Pinpoint the cell where the given text exists, returning its (x, y) midpoint coordinate. 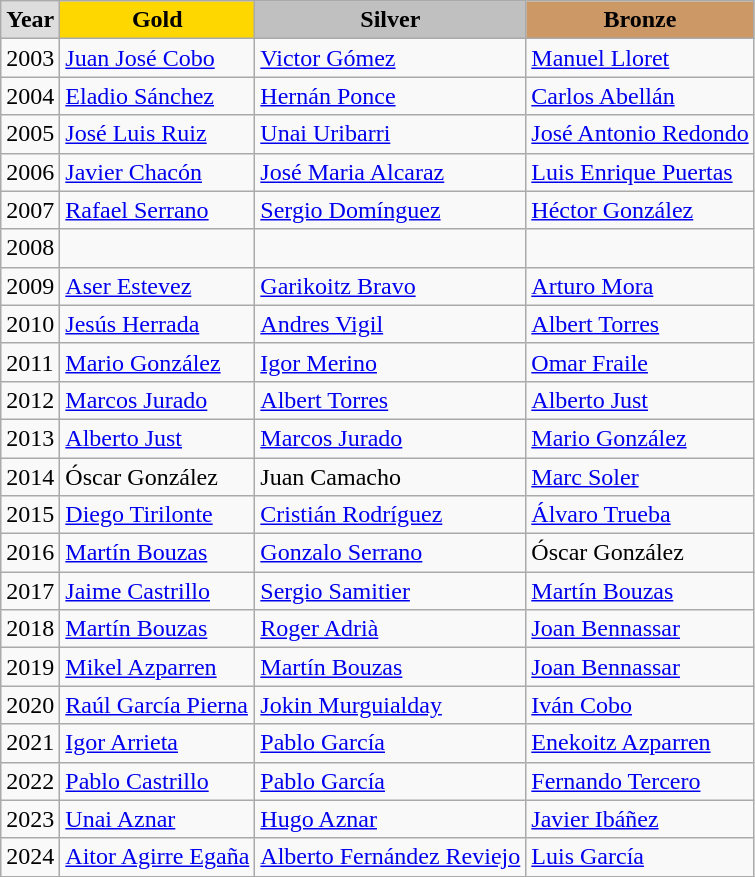
Fernando Tercero (640, 781)
2007 (30, 210)
Year (30, 20)
2006 (30, 172)
2012 (30, 400)
Javier Chacón (158, 172)
2020 (30, 705)
2011 (30, 362)
Silver (390, 20)
Victor Gómez (390, 58)
2017 (30, 591)
José Antonio Redondo (640, 134)
Marc Soler (640, 477)
Pablo Castrillo (158, 781)
2009 (30, 286)
Roger Adrià (390, 629)
2005 (30, 134)
Hernán Ponce (390, 96)
2003 (30, 58)
Garikoitz Bravo (390, 286)
2018 (30, 629)
Igor Arrieta (158, 743)
Unai Uribarri (390, 134)
Álvaro Trueba (640, 515)
Aser Estevez (158, 286)
2014 (30, 477)
2013 (30, 438)
Rafael Serrano (158, 210)
Manuel Lloret (640, 58)
2021 (30, 743)
José Maria Alcaraz (390, 172)
Iván Cobo (640, 705)
Mikel Azparren (158, 667)
Eladio Sánchez (158, 96)
Alberto Fernández Reviejo (390, 857)
Enekoitz Azparren (640, 743)
Diego Tirilonte (158, 515)
Luis García (640, 857)
2022 (30, 781)
2023 (30, 819)
2024 (30, 857)
Cristián Rodríguez (390, 515)
Unai Aznar (158, 819)
Arturo Mora (640, 286)
2008 (30, 248)
2015 (30, 515)
Jaime Castrillo (158, 591)
Aitor Agirre Egaña (158, 857)
Igor Merino (390, 362)
Bronze (640, 20)
2010 (30, 324)
2019 (30, 667)
Juan Camacho (390, 477)
Andres Vigil (390, 324)
Héctor González (640, 210)
Gonzalo Serrano (390, 553)
Sergio Samitier (390, 591)
Javier Ibáñez (640, 819)
Juan José Cobo (158, 58)
Gold (158, 20)
Raúl García Pierna (158, 705)
2016 (30, 553)
Omar Fraile (640, 362)
2004 (30, 96)
Jesús Herrada (158, 324)
Luis Enrique Puertas (640, 172)
José Luis Ruiz (158, 134)
Hugo Aznar (390, 819)
Carlos Abellán (640, 96)
Sergio Domínguez (390, 210)
Jokin Murguialday (390, 705)
